Extract the (x, y) coordinate from the center of the cell holding the provided text.  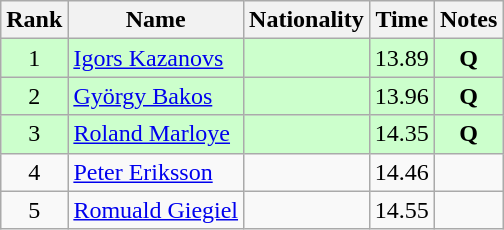
1 (34, 58)
Roland Marloye (156, 134)
Name (156, 20)
Rank (34, 20)
Notes (468, 20)
György Bakos (156, 96)
5 (34, 210)
Nationality (307, 20)
Igors Kazanovs (156, 58)
14.35 (402, 134)
Peter Eriksson (156, 172)
14.55 (402, 210)
4 (34, 172)
Romuald Giegiel (156, 210)
13.89 (402, 58)
Time (402, 20)
13.96 (402, 96)
2 (34, 96)
3 (34, 134)
14.46 (402, 172)
